Provide the (X, Y) coordinate of the cell's center where the given text is located.  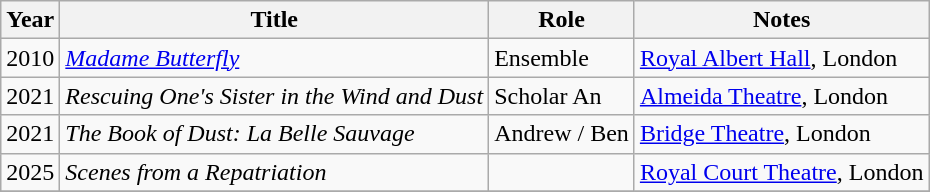
Role (562, 20)
Ensemble (562, 58)
Year (30, 20)
Royal Albert Hall, London (782, 58)
Almeida Theatre, London (782, 96)
Madame Butterfly (274, 58)
Rescuing One's Sister in the Wind and Dust (274, 96)
2010 (30, 58)
Scenes from a Repatriation (274, 172)
Notes (782, 20)
Scholar An (562, 96)
Royal Court Theatre, London (782, 172)
Title (274, 20)
The Book of Dust: La Belle Sauvage (274, 134)
Bridge Theatre, London (782, 134)
Andrew / Ben (562, 134)
2025 (30, 172)
